Return (X, Y) of the center of cell containing provided text 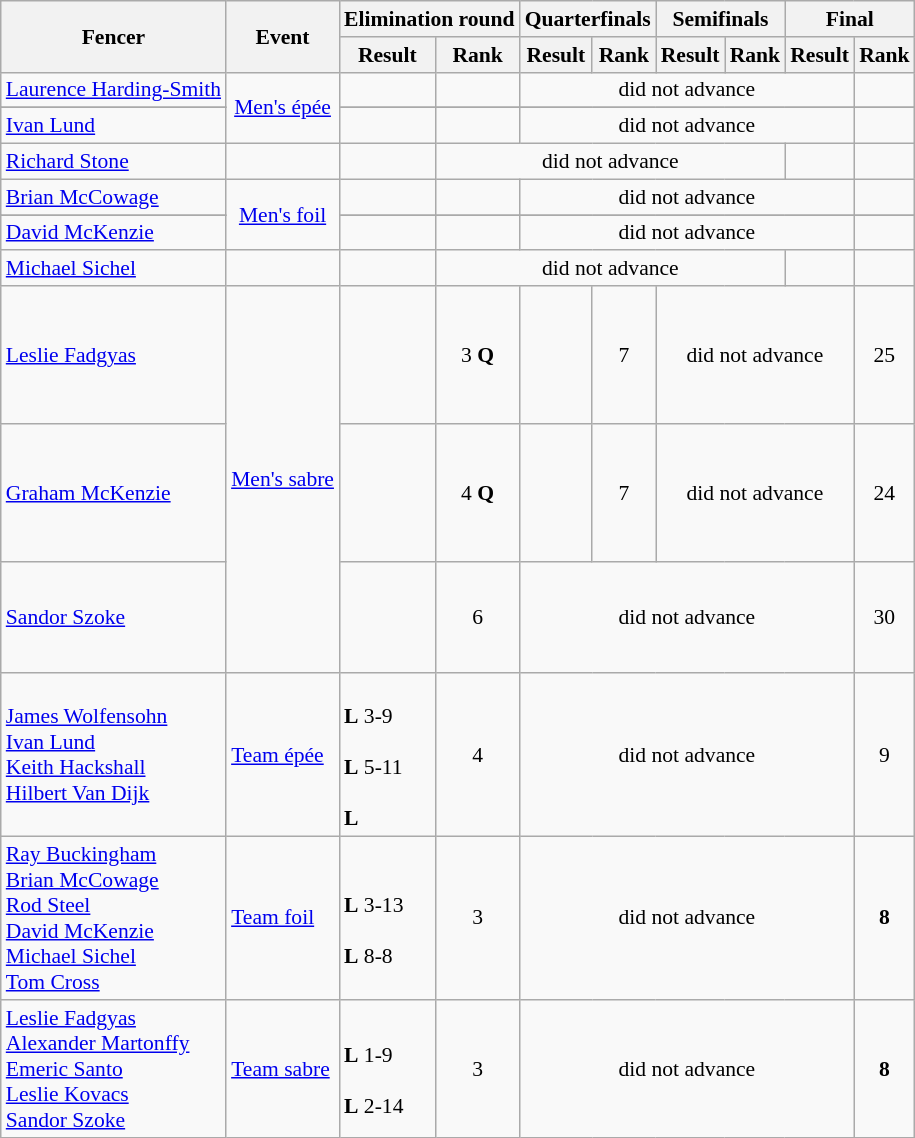
Men's épée (282, 108)
Elimination round (430, 19)
24 (884, 493)
Team sabre (282, 1069)
Sandor Szoke (114, 617)
6 (478, 617)
Men's sabre (282, 480)
Richard Stone (114, 162)
Team foil (282, 918)
Final (850, 19)
Brian McCowage (114, 197)
L 3-9 L 5-11 L (388, 756)
Quarterfinals (588, 19)
Graham McKenzie (114, 493)
Semifinals (720, 19)
25 (884, 355)
Fencer (114, 36)
James Wolfensohn Ivan Lund Keith Hackshall Hilbert Van Dijk (114, 756)
Ray Buckingham Brian McCowage Rod Steel David McKenzie Michael Sichel Tom Cross (114, 918)
David McKenzie (114, 233)
Leslie Fadgyas (114, 355)
Laurence Harding-Smith (114, 90)
L 1-9 L 2-14 (388, 1069)
Team épée (282, 756)
9 (884, 756)
4 (478, 756)
3 Q (478, 355)
Leslie Fadgyas Alexander Martonffy Emeric Santo Leslie Kovacs Sandor Szoke (114, 1069)
Men's foil (282, 214)
4 Q (478, 493)
L 3-13 L 8-8 (388, 918)
Event (282, 36)
Ivan Lund (114, 126)
30 (884, 617)
Michael Sichel (114, 269)
